Find where the given text appears and provide that cell's center as [X, Y] coordinate. 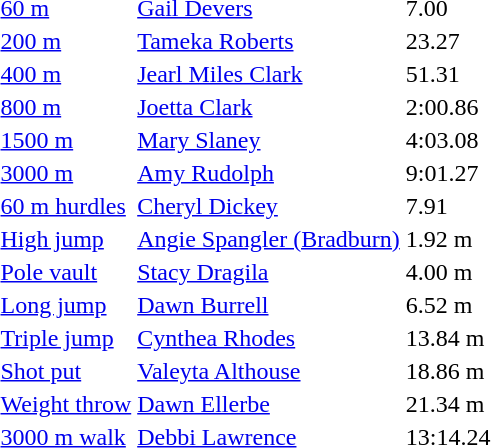
Tameka Roberts [269, 41]
Dawn Burrell [269, 305]
Angie Spangler (Bradburn) [269, 239]
Joetta Clark [269, 107]
Mary Slaney [269, 140]
Stacy Dragila [269, 272]
Jearl Miles Clark [269, 74]
Cheryl Dickey [269, 206]
Valeyta Althouse [269, 371]
Amy Rudolph [269, 173]
Cynthea Rhodes [269, 338]
Dawn Ellerbe [269, 404]
